Provide the [x, y] coordinate of the cell's center where the given text is located.  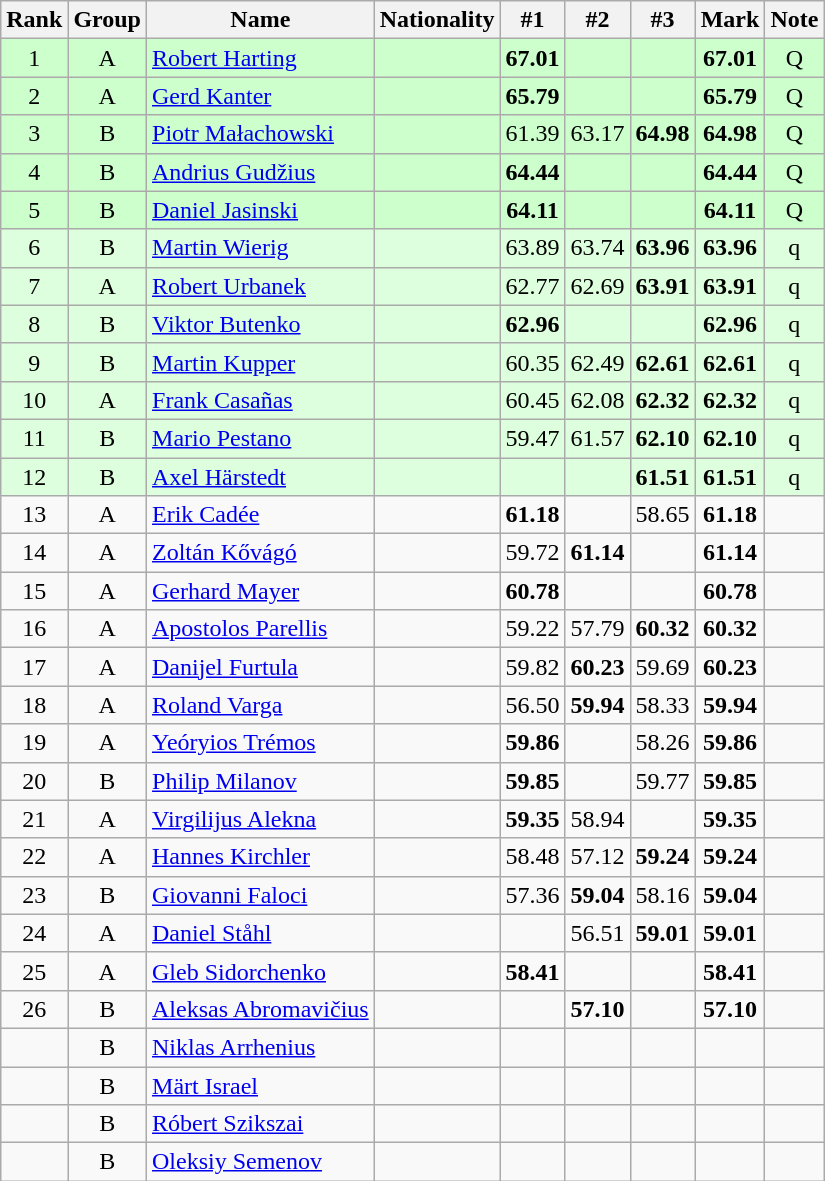
58.94 [598, 819]
Erik Cadée [261, 515]
23 [34, 895]
Daniel Jasinski [261, 210]
Martin Kupper [261, 362]
15 [34, 591]
16 [34, 629]
Rank [34, 20]
7 [34, 286]
57.79 [598, 629]
59.47 [532, 438]
62.69 [598, 286]
Gerhard Mayer [261, 591]
Gerd Kanter [261, 96]
Gleb Sidorchenko [261, 971]
Piotr Małachowski [261, 134]
10 [34, 400]
5 [34, 210]
Viktor Butenko [261, 324]
Note [794, 20]
63.74 [598, 248]
Giovanni Faloci [261, 895]
13 [34, 515]
Róbert Szikszai [261, 1124]
17 [34, 667]
Apostolos Parellis [261, 629]
#2 [598, 20]
4 [34, 172]
Nationality [437, 20]
Zoltán Kővágó [261, 553]
22 [34, 857]
11 [34, 438]
Martin Wierig [261, 248]
14 [34, 553]
Robert Urbanek [261, 286]
59.82 [532, 667]
Märt Israel [261, 1085]
2 [34, 96]
61.39 [532, 134]
58.16 [662, 895]
Niklas Arrhenius [261, 1047]
56.50 [532, 705]
3 [34, 134]
63.89 [532, 248]
6 [34, 248]
Daniel Ståhl [261, 933]
Robert Harting [261, 58]
Virgilijus Alekna [261, 819]
59.72 [532, 553]
62.49 [598, 362]
60.45 [532, 400]
61.57 [598, 438]
57.12 [598, 857]
Andrius Gudžius [261, 172]
62.08 [598, 400]
62.77 [532, 286]
25 [34, 971]
59.77 [662, 781]
Roland Varga [261, 705]
20 [34, 781]
#3 [662, 20]
Oleksiy Semenov [261, 1162]
56.51 [598, 933]
58.33 [662, 705]
18 [34, 705]
Frank Casañas [261, 400]
Mark [730, 20]
24 [34, 933]
60.35 [532, 362]
58.48 [532, 857]
58.65 [662, 515]
Mario Pestano [261, 438]
19 [34, 743]
Yeóryios Trémos [261, 743]
Axel Härstedt [261, 477]
Name [261, 20]
59.69 [662, 667]
Danijel Furtula [261, 667]
Aleksas Abromavičius [261, 1009]
26 [34, 1009]
Group [108, 20]
63.17 [598, 134]
21 [34, 819]
57.36 [532, 895]
Philip Milanov [261, 781]
#1 [532, 20]
Hannes Kirchler [261, 857]
9 [34, 362]
59.22 [532, 629]
12 [34, 477]
58.26 [662, 743]
1 [34, 58]
8 [34, 324]
